Scan for the cell matching the given text and deliver its (x, y) coordinate at center. 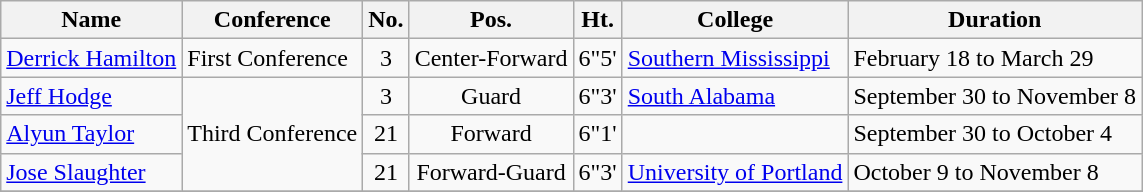
Center-Forward (491, 58)
Conference (272, 20)
Jeff Hodge (92, 96)
No. (386, 20)
College (735, 20)
October 9 to November 8 (995, 172)
February 18 to March 29 (995, 58)
Duration (995, 20)
Forward-Guard (491, 172)
South Alabama (735, 96)
Third Conference (272, 134)
Name (92, 20)
Pos. (491, 20)
6"1' (598, 134)
Alyun Taylor (92, 134)
Derrick Hamilton (92, 58)
Guard (491, 96)
University of Portland (735, 172)
First Conference (272, 58)
September 30 to October 4 (995, 134)
Jose Slaughter (92, 172)
6"5' (598, 58)
Forward (491, 134)
September 30 to November 8 (995, 96)
Ht. (598, 20)
Southern Mississippi (735, 58)
